Scan for the cell matching the given text and deliver its [X, Y] coordinate at center. 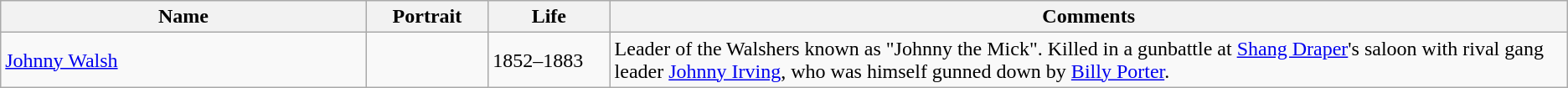
Life [549, 17]
1852–1883 [549, 60]
Portrait [427, 17]
Comments [1089, 17]
Johnny Walsh [183, 60]
Name [183, 17]
